Find where the given text appears and provide that cell's center as (x, y) coordinate. 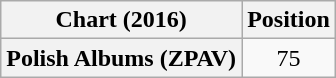
Polish Albums (ZPAV) (122, 58)
75 (289, 58)
Position (289, 20)
Chart (2016) (122, 20)
